Detect which cell encompasses the target text, then output its [x, y] center coordinate. 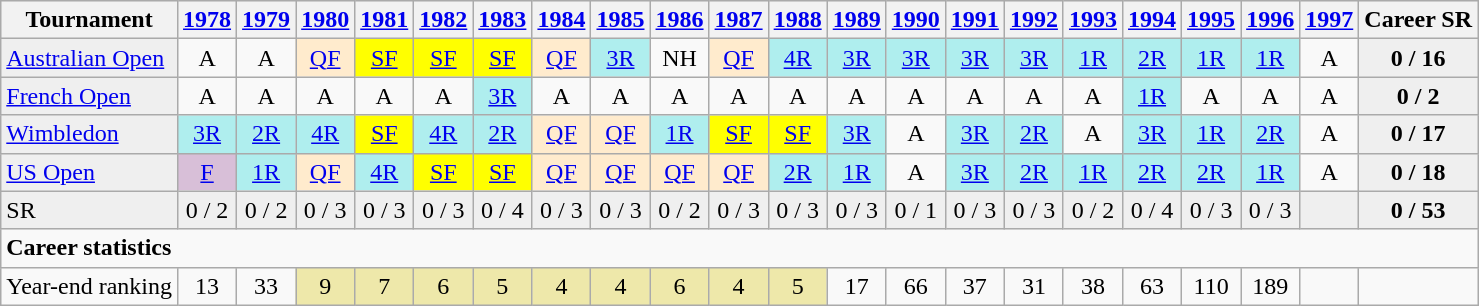
110 [1212, 286]
Career SR [1418, 20]
Career statistics [740, 248]
9 [326, 286]
Australian Open [90, 58]
0 / 53 [1418, 210]
1990 [916, 20]
63 [1152, 286]
1982 [444, 20]
Year-end ranking [90, 286]
1980 [326, 20]
31 [1034, 286]
SR [90, 210]
Wimbledon [90, 134]
1984 [562, 20]
1993 [1092, 20]
1995 [1212, 20]
F [208, 172]
1992 [1034, 20]
0 / 16 [1418, 58]
1981 [384, 20]
1989 [856, 20]
1996 [1270, 20]
1994 [1152, 20]
0 / 1 [916, 210]
189 [1270, 286]
0 / 17 [1418, 134]
1997 [1330, 20]
1978 [208, 20]
1985 [620, 20]
0 / 18 [1418, 172]
1979 [266, 20]
38 [1092, 286]
33 [266, 286]
1987 [738, 20]
French Open [90, 96]
1986 [680, 20]
NH [680, 58]
US Open [90, 172]
37 [974, 286]
17 [856, 286]
7 [384, 286]
Tournament [90, 20]
1988 [798, 20]
1983 [502, 20]
13 [208, 286]
66 [916, 286]
1991 [974, 20]
